From the cell containing the given text, extract its center point as (x, y) coordinate. 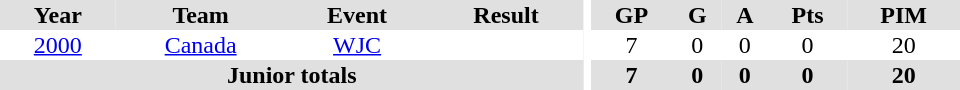
Pts (808, 15)
Event (358, 15)
Canada (201, 45)
2000 (58, 45)
Year (58, 15)
WJC (358, 45)
Result (506, 15)
Junior totals (292, 75)
A (745, 15)
Team (201, 15)
PIM (904, 15)
GP (631, 15)
G (698, 15)
